Identify which cell holds the provided text, then report its (X, Y) central coordinate. 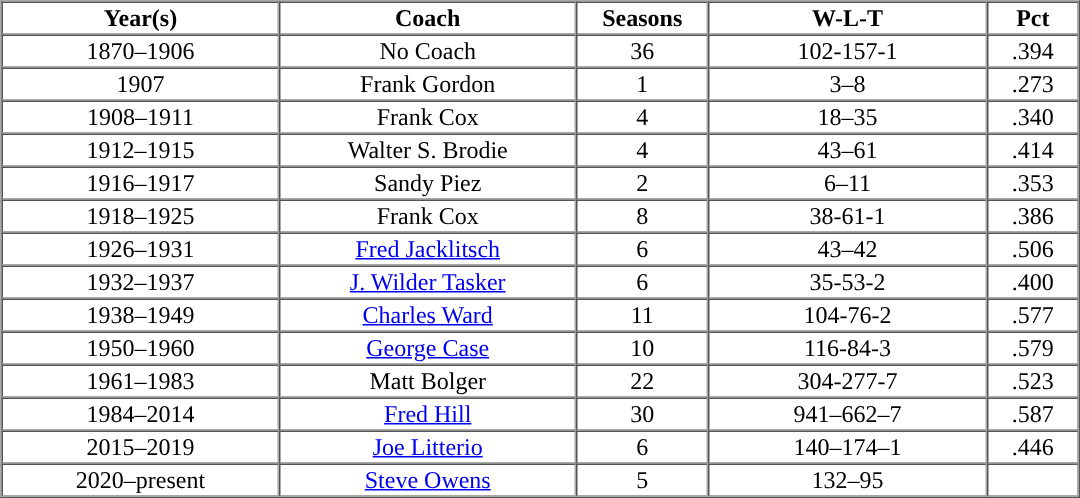
2020–present (141, 480)
George Case (428, 348)
104-76-2 (848, 314)
.506 (1034, 248)
1907 (141, 84)
J. Wilder Tasker (428, 282)
941–662–7 (848, 414)
1870–1906 (141, 50)
Fred Hill (428, 414)
.386 (1034, 216)
Frank Gordon (428, 84)
Seasons (642, 18)
1950–1960 (141, 348)
1961–1983 (141, 380)
3–8 (848, 84)
.414 (1034, 150)
11 (642, 314)
Pct (1034, 18)
22 (642, 380)
140–174–1 (848, 446)
5 (642, 480)
.446 (1034, 446)
Matt Bolger (428, 380)
35-53-2 (848, 282)
.273 (1034, 84)
1926–1931 (141, 248)
Fred Jacklitsch (428, 248)
Steve Owens (428, 480)
38-61-1 (848, 216)
.394 (1034, 50)
102-157-1 (848, 50)
1938–1949 (141, 314)
1916–1917 (141, 182)
43–42 (848, 248)
Coach (428, 18)
Charles Ward (428, 314)
1912–1915 (141, 150)
1932–1937 (141, 282)
Joe Litterio (428, 446)
1984–2014 (141, 414)
Walter S. Brodie (428, 150)
.340 (1034, 116)
1 (642, 84)
.400 (1034, 282)
.353 (1034, 182)
10 (642, 348)
18–35 (848, 116)
30 (642, 414)
Sandy Piez (428, 182)
No Coach (428, 50)
1908–1911 (141, 116)
.587 (1034, 414)
2015–2019 (141, 446)
304-277-7 (848, 380)
43–61 (848, 150)
Year(s) (141, 18)
1918–1925 (141, 216)
116-84-3 (848, 348)
.577 (1034, 314)
8 (642, 216)
.579 (1034, 348)
W-L-T (848, 18)
6–11 (848, 182)
36 (642, 50)
.523 (1034, 380)
132–95 (848, 480)
2 (642, 182)
